Pinpoint the cell where the given text exists, returning its (x, y) midpoint coordinate. 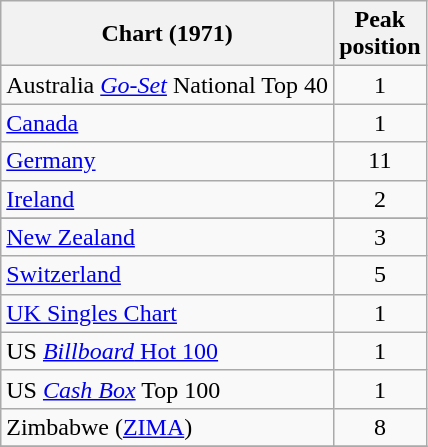
New Zealand (168, 237)
US Cash Box Top 100 (168, 389)
5 (380, 275)
8 (380, 427)
2 (380, 199)
Australia Go-Set National Top 40 (168, 85)
Switzerland (168, 275)
Peakposition (380, 34)
3 (380, 237)
US Billboard Hot 100 (168, 351)
Zimbabwe (ZIMA) (168, 427)
UK Singles Chart (168, 313)
11 (380, 161)
Chart (1971) (168, 34)
Canada (168, 123)
Germany (168, 161)
Ireland (168, 199)
